Search for the cell housing the specified text and yield its (x, y) center coordinate. 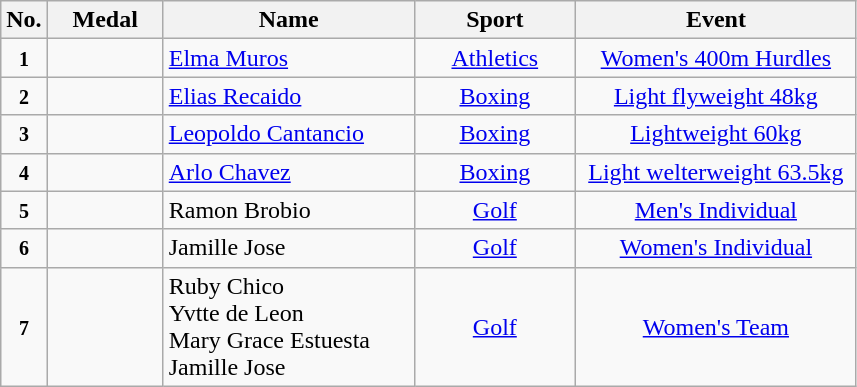
Women's Individual (716, 248)
Jamille Jose (288, 248)
7 (24, 326)
Leopoldo Cantancio (288, 134)
4 (24, 172)
Men's Individual (716, 210)
No. (24, 20)
Event (716, 20)
6 (24, 248)
Sport (494, 20)
Women's 400m Hurdles (716, 58)
Medal (105, 20)
1 (24, 58)
Ruby ChicoYvtte de LeonMary Grace EstuestaJamille Jose (288, 326)
2 (24, 96)
Arlo Chavez (288, 172)
Elma Muros (288, 58)
5 (24, 210)
Ramon Brobio (288, 210)
Elias Recaido (288, 96)
Light welterweight 63.5kg (716, 172)
Light flyweight 48kg (716, 96)
Athletics (494, 58)
Women's Team (716, 326)
Lightweight 60kg (716, 134)
3 (24, 134)
Name (288, 20)
